Return the [X, Y] coordinate for the center point of the cell that contains the specified text.  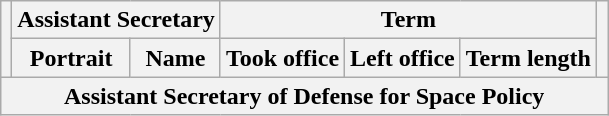
Term length [528, 58]
Portrait [72, 58]
Assistant Secretary of Defense for Space Policy [304, 96]
Left office [403, 58]
Name [175, 58]
Term [408, 20]
Assistant Secretary [116, 20]
Took office [282, 58]
